Provide the (x, y) coordinate of the cell's center where the given text is located.  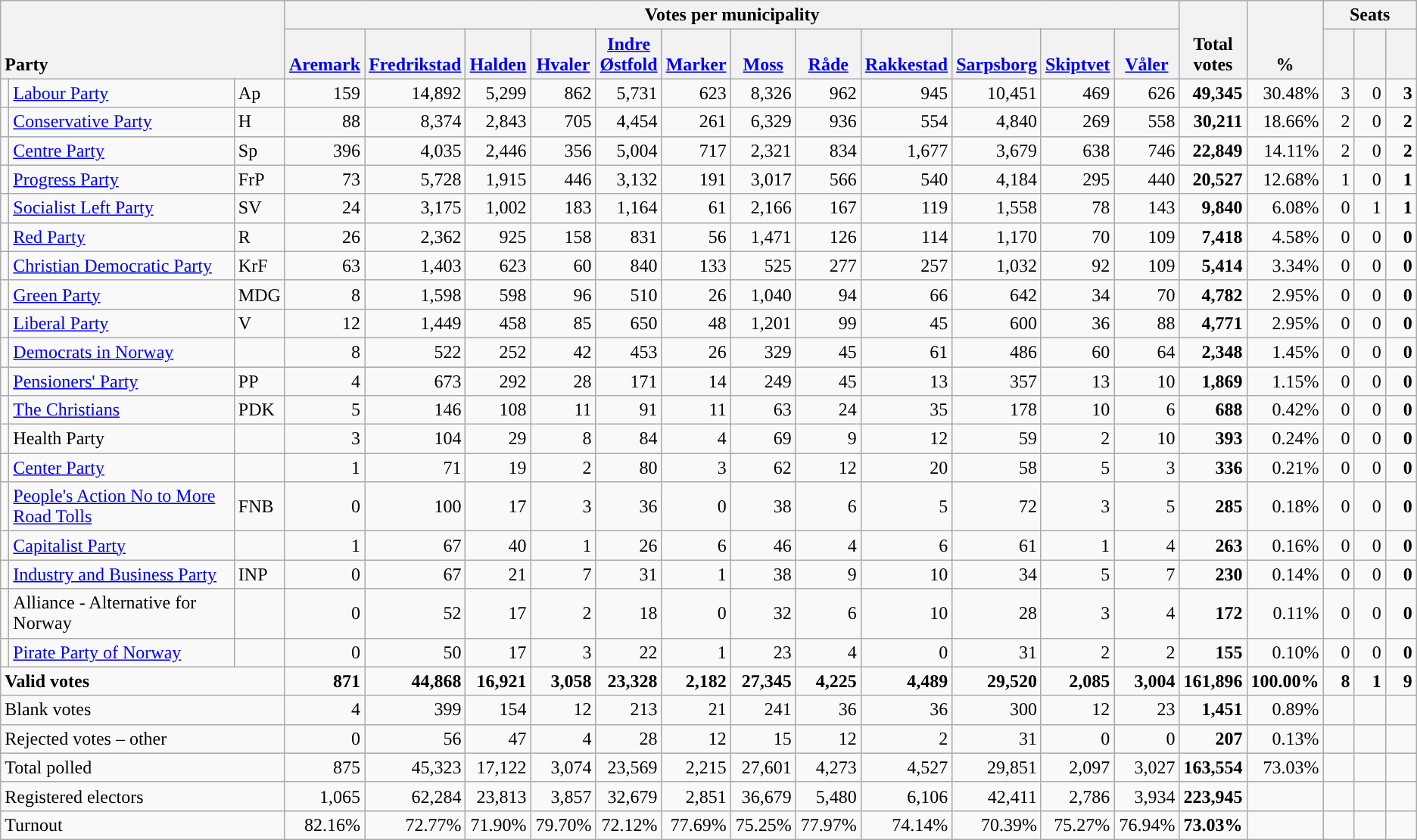
3,934 (1147, 796)
3,074 (563, 767)
638 (1077, 151)
Pirate Party of Norway (121, 652)
257 (906, 266)
Råde (828, 54)
10,451 (997, 93)
8,326 (763, 93)
8,374 (415, 122)
SV (259, 208)
295 (1077, 179)
4,489 (906, 681)
69 (763, 439)
Seats (1370, 15)
V (259, 323)
The Christians (121, 410)
6.08% (1285, 208)
91 (628, 410)
74.14% (906, 825)
12.68% (1285, 179)
22,849 (1213, 151)
Party (143, 39)
2,321 (763, 151)
1,065 (324, 796)
Moss (763, 54)
5,299 (498, 93)
18.66% (1285, 122)
2,362 (415, 237)
945 (906, 93)
0.89% (1285, 710)
3,857 (563, 796)
223,945 (1213, 796)
0.24% (1285, 439)
746 (1147, 151)
1,201 (763, 323)
4,035 (415, 151)
64 (1147, 352)
0.11% (1285, 613)
Red Party (121, 237)
2,851 (696, 796)
80 (628, 468)
207 (1213, 739)
1,040 (763, 294)
126 (828, 237)
42 (563, 352)
Centre Party (121, 151)
1,471 (763, 237)
15 (763, 739)
263 (1213, 546)
7,418 (1213, 237)
78 (1077, 208)
1,869 (1213, 381)
167 (828, 208)
Blank votes (143, 710)
554 (906, 122)
19 (498, 468)
834 (828, 151)
2,843 (498, 122)
510 (628, 294)
Green Party (121, 294)
650 (628, 323)
399 (415, 710)
213 (628, 710)
30.48% (1285, 93)
Sp (259, 151)
29,851 (997, 767)
58 (997, 468)
357 (997, 381)
PDK (259, 410)
Center Party (121, 468)
Rakkestad (906, 54)
100.00% (1285, 681)
IndreØstfold (628, 54)
1.45% (1285, 352)
35 (906, 410)
30,211 (1213, 122)
KrF (259, 266)
717 (696, 151)
72 (997, 507)
73 (324, 179)
183 (563, 208)
133 (696, 266)
Socialist Left Party (121, 208)
269 (1077, 122)
66 (906, 294)
4,273 (828, 767)
23,569 (628, 767)
673 (415, 381)
241 (763, 710)
84 (628, 439)
936 (828, 122)
1,451 (1213, 710)
3,679 (997, 151)
Våler (1147, 54)
0.21% (1285, 468)
77.97% (828, 825)
5,414 (1213, 266)
1,598 (415, 294)
Liberal Party (121, 323)
1.15% (1285, 381)
Christian Democratic Party (121, 266)
62,284 (415, 796)
77.69% (696, 825)
171 (628, 381)
MDG (259, 294)
INP (259, 574)
9,840 (1213, 208)
4,840 (997, 122)
H (259, 122)
Halden (498, 54)
Labour Party (121, 93)
5,004 (628, 151)
0.18% (1285, 507)
Valid votes (143, 681)
626 (1147, 93)
Turnout (143, 825)
27,601 (763, 767)
871 (324, 681)
Conservative Party (121, 122)
1,032 (997, 266)
20,527 (1213, 179)
458 (498, 323)
96 (563, 294)
16,921 (498, 681)
4,454 (628, 122)
469 (1077, 93)
72.77% (415, 825)
6,329 (763, 122)
99 (828, 323)
29,520 (997, 681)
32 (763, 613)
Rejected votes – other (143, 739)
440 (1147, 179)
29 (498, 439)
3,004 (1147, 681)
14,892 (415, 93)
158 (563, 237)
4,771 (1213, 323)
600 (997, 323)
962 (828, 93)
44,868 (415, 681)
0.16% (1285, 546)
FrP (259, 179)
2,786 (1077, 796)
2,166 (763, 208)
32,679 (628, 796)
49,345 (1213, 93)
75.25% (763, 825)
50 (415, 652)
36,679 (763, 796)
17,122 (498, 767)
Total polled (143, 767)
85 (563, 323)
154 (498, 710)
62 (763, 468)
3,132 (628, 179)
159 (324, 93)
Hvaler (563, 54)
71.90% (498, 825)
14.11% (1285, 151)
Alliance - Alternative for Norway (121, 613)
18 (628, 613)
2,215 (696, 767)
114 (906, 237)
831 (628, 237)
191 (696, 179)
5,731 (628, 93)
4,527 (906, 767)
0.13% (1285, 739)
329 (763, 352)
172 (1213, 613)
Skiptvet (1077, 54)
705 (563, 122)
71 (415, 468)
45,323 (415, 767)
540 (906, 179)
0.42% (1285, 410)
252 (498, 352)
Marker (696, 54)
Progress Party (121, 179)
Capitalist Party (121, 546)
396 (324, 151)
285 (1213, 507)
23,813 (498, 796)
1,449 (415, 323)
Aremark (324, 54)
Pensioners' Party (121, 381)
0.10% (1285, 652)
4,782 (1213, 294)
4,225 (828, 681)
Sarpsborg (997, 54)
2,182 (696, 681)
94 (828, 294)
155 (1213, 652)
1,164 (628, 208)
261 (696, 122)
2,097 (1077, 767)
42,411 (997, 796)
Democrats in Norway (121, 352)
R (259, 237)
5,480 (828, 796)
486 (997, 352)
3.34% (1285, 266)
40 (498, 546)
92 (1077, 266)
446 (563, 179)
161,896 (1213, 681)
108 (498, 410)
FNB (259, 507)
1,170 (997, 237)
688 (1213, 410)
22 (628, 652)
59 (997, 439)
75.27% (1077, 825)
453 (628, 352)
72.12% (628, 825)
100 (415, 507)
146 (415, 410)
46 (763, 546)
2,085 (1077, 681)
Fredrikstad (415, 54)
52 (415, 613)
393 (1213, 439)
76.94% (1147, 825)
840 (628, 266)
1,915 (498, 179)
Industry and Business Party (121, 574)
0.14% (1285, 574)
163,554 (1213, 767)
79.70% (563, 825)
558 (1147, 122)
47 (498, 739)
642 (997, 294)
3,058 (563, 681)
119 (906, 208)
2,446 (498, 151)
875 (324, 767)
336 (1213, 468)
3,027 (1147, 767)
82.16% (324, 825)
5,728 (415, 179)
356 (563, 151)
23,328 (628, 681)
Votes per municipality (732, 15)
27,345 (763, 681)
525 (763, 266)
143 (1147, 208)
925 (498, 237)
4.58% (1285, 237)
20 (906, 468)
1,403 (415, 266)
1,677 (906, 151)
48 (696, 323)
4,184 (997, 179)
Registered electors (143, 796)
Ap (259, 93)
1,002 (498, 208)
598 (498, 294)
6,106 (906, 796)
230 (1213, 574)
3,017 (763, 179)
14 (696, 381)
PP (259, 381)
1,558 (997, 208)
300 (997, 710)
2,348 (1213, 352)
277 (828, 266)
292 (498, 381)
178 (997, 410)
Totalvotes (1213, 39)
566 (828, 179)
Health Party (121, 439)
3,175 (415, 208)
249 (763, 381)
% (1285, 39)
People's Action No to More Road Tolls (121, 507)
104 (415, 439)
862 (563, 93)
522 (415, 352)
70.39% (997, 825)
